For the text-containing cell, return its midpoint in (x, y) coordinate format. 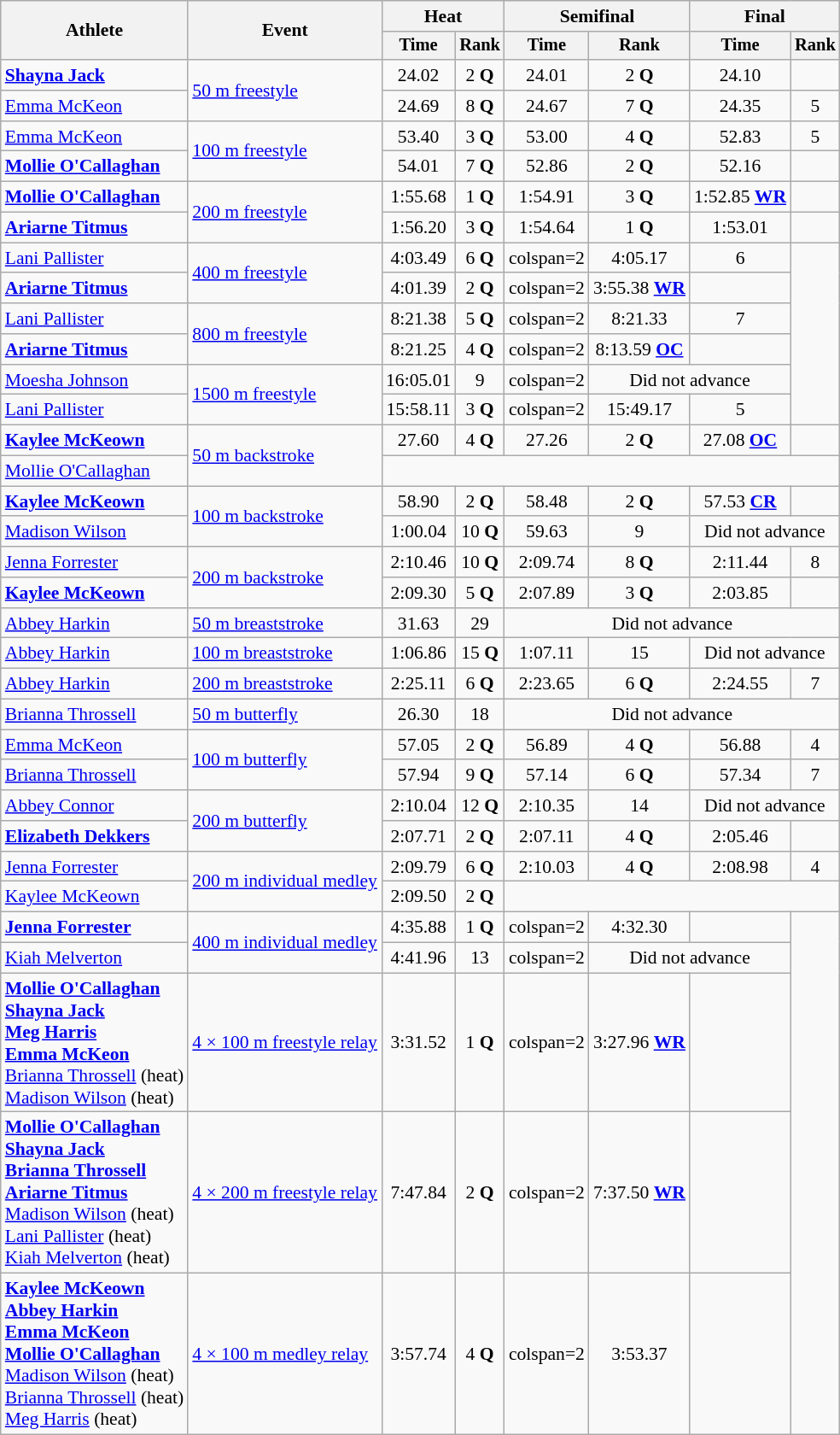
4:35.88 (418, 928)
1:06.86 (418, 653)
8:13.59 OC (639, 349)
1:07.11 (546, 653)
3:57.74 (418, 1355)
8:21.25 (418, 349)
2:25.11 (418, 684)
54.01 (418, 167)
800 m freestyle (285, 333)
24.35 (740, 106)
2:10.35 (546, 805)
Mollie O'Callaghan Shayna Jack Meg Harris Emma McKeon Brianna Throssell (heat) Madison Wilson (heat) (95, 1042)
50 m butterfly (285, 715)
1:54.64 (546, 228)
27.60 (418, 441)
2:03.85 (740, 593)
Event (285, 31)
24.02 (418, 75)
29 (480, 624)
1:52.85 WR (740, 197)
16:05.01 (418, 380)
56.89 (546, 745)
24.01 (546, 75)
100 m freestyle (285, 152)
2:07.11 (546, 836)
Athlete (95, 31)
Kaylee McKeown Abbey Harkin Emma McKeon Mollie O'Callaghan Madison Wilson (heat) Brianna Throssell (heat) Meg Harris (heat) (95, 1355)
200 m freestyle (285, 212)
58.48 (546, 501)
2:07.89 (546, 593)
2:11.44 (740, 562)
50 m breaststroke (285, 624)
57.53 CR (740, 501)
Moesha Johnson (95, 380)
18 (480, 715)
Mollie O'Callaghan Shayna Jack Brianna Throssell Ariarne Titmus Madison Wilson (heat) Lani Pallister (heat) Kiah Melverton (heat) (95, 1192)
4:05.17 (639, 258)
15 (639, 653)
1:53.01 (740, 228)
4 × 100 m medley relay (285, 1355)
8 (815, 562)
3:27.96 WR (639, 1042)
2:07.71 (418, 836)
100 m backstroke (285, 516)
200 m breaststroke (285, 684)
59.63 (546, 532)
13 (480, 958)
100 m butterfly (285, 760)
200 m individual medley (285, 881)
52.16 (740, 167)
24.67 (546, 106)
400 m individual medley (285, 943)
7:37.50 WR (639, 1192)
2:05.46 (740, 836)
24.10 (740, 75)
Semifinal (598, 16)
15:58.11 (418, 410)
Shayna Jack (95, 75)
3:31.52 (418, 1042)
1500 m freestyle (285, 395)
57.14 (546, 776)
7:47.84 (418, 1192)
15 Q (480, 653)
2:10.03 (546, 867)
200 m backstroke (285, 577)
Madison Wilson (95, 532)
Elizabeth Dekkers (95, 836)
2:10.46 (418, 562)
53.00 (546, 137)
8:21.33 (639, 319)
4 × 100 m freestyle relay (285, 1042)
31.63 (418, 624)
Heat (443, 16)
26.30 (418, 715)
53.40 (418, 137)
400 m freestyle (285, 273)
2:10.04 (418, 805)
2:24.55 (740, 684)
12 Q (480, 805)
6 (740, 258)
200 m butterfly (285, 820)
Kiah Melverton (95, 958)
9 Q (480, 776)
4:03.49 (418, 258)
50 m freestyle (285, 91)
100 m breaststroke (285, 653)
27.26 (546, 441)
1:00.04 (418, 532)
2:09.79 (418, 867)
4:32.30 (639, 928)
4:41.96 (418, 958)
4 × 200 m freestyle relay (285, 1192)
57.05 (418, 745)
1:54.91 (546, 197)
Final (765, 16)
57.34 (740, 776)
24.69 (418, 106)
2:08.98 (740, 867)
58.90 (418, 501)
15:49.17 (639, 410)
Abbey Connor (95, 805)
3:53.37 (639, 1355)
27.08 OC (740, 441)
1:55.68 (418, 197)
2:23.65 (546, 684)
3:55.38 WR (639, 289)
4:01.39 (418, 289)
52.83 (740, 137)
8:21.38 (418, 319)
56.88 (740, 745)
50 m backstroke (285, 456)
14 (639, 805)
2:09.50 (418, 897)
1:56.20 (418, 228)
52.86 (546, 167)
2:09.74 (546, 562)
2:09.30 (418, 593)
57.94 (418, 776)
